For the text-containing cell, return its midpoint in (x, y) coordinate format. 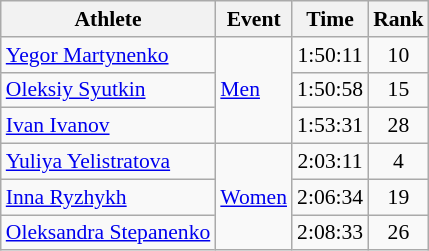
4 (398, 162)
Oleksiy Syutkin (108, 90)
2:03:11 (330, 162)
Yegor Martynenko (108, 55)
1:50:11 (330, 55)
Oleksandra Stepanenko (108, 233)
Event (254, 19)
2:06:34 (330, 197)
28 (398, 126)
1:50:58 (330, 90)
Women (254, 198)
Men (254, 90)
Inna Ryzhykh (108, 197)
Ivan Ivanov (108, 126)
26 (398, 233)
Time (330, 19)
Yuliya Yelistratova (108, 162)
2:08:33 (330, 233)
Athlete (108, 19)
19 (398, 197)
15 (398, 90)
1:53:31 (330, 126)
Rank (398, 19)
10 (398, 55)
